From the cell containing the given text, extract its center point as (X, Y) coordinate. 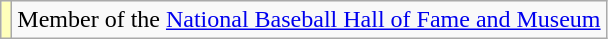
Member of the National Baseball Hall of Fame and Museum (309, 20)
